Return the [x, y] coordinate for the center point of the cell that contains the specified text.  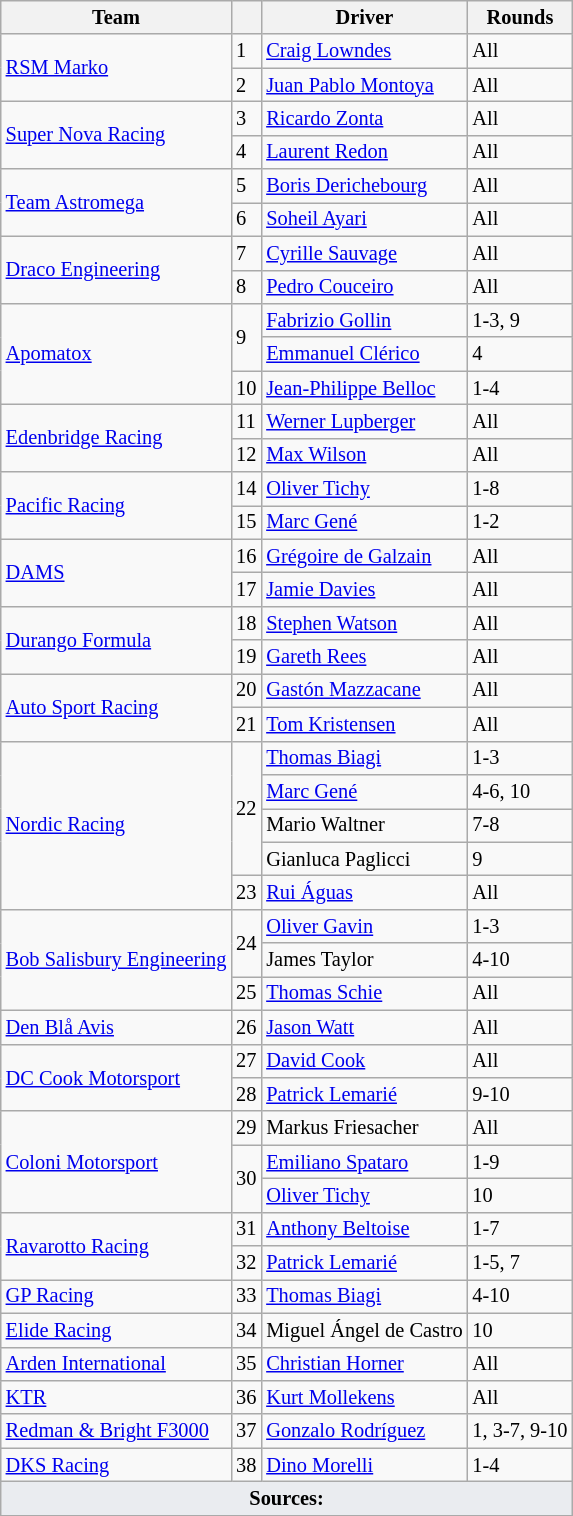
Arden International [116, 1364]
Gianluca Paglicci [364, 859]
Super Nova Racing [116, 134]
26 [246, 1027]
Pedro Couceiro [364, 287]
35 [246, 1364]
1-3, 9 [520, 320]
Werner Lupberger [364, 421]
Thomas Schie [364, 993]
9-10 [520, 1094]
Gastón Mazzacane [364, 690]
Stephen Watson [364, 623]
Gareth Rees [364, 657]
17 [246, 589]
Anthony Beltoise [364, 1229]
1-5, 7 [520, 1263]
Ravarotto Racing [116, 1246]
32 [246, 1263]
Markus Friesacher [364, 1128]
1-9 [520, 1162]
30 [246, 1178]
Apomatox [116, 354]
12 [246, 455]
Elide Racing [116, 1330]
Laurent Redon [364, 152]
Team Astromega [116, 202]
James Taylor [364, 960]
Soheil Ayari [364, 219]
Tom Kristensen [364, 724]
Redman & Bright F3000 [116, 1431]
6 [246, 219]
1-2 [520, 522]
Grégoire de Galzain [364, 556]
1, 3-7, 9-10 [520, 1431]
Cyrille Sauvage [364, 253]
Boris Derichebourg [364, 186]
Emmanuel Clérico [364, 354]
DC Cook Motorsport [116, 1078]
Kurt Mollekens [364, 1397]
David Cook [364, 1061]
25 [246, 993]
Craig Lowndes [364, 51]
Dino Morelli [364, 1465]
Jamie Davies [364, 589]
DAMS [116, 572]
Team [116, 17]
Coloni Motorsport [116, 1162]
27 [246, 1061]
34 [246, 1330]
Oliver Gavin [364, 926]
15 [246, 522]
Christian Horner [364, 1364]
Durango Formula [116, 640]
20 [246, 690]
Fabrizio Gollin [364, 320]
Jason Watt [364, 1027]
23 [246, 892]
Nordic Racing [116, 825]
Auto Sport Racing [116, 706]
4-6, 10 [520, 791]
Driver [364, 17]
1-7 [520, 1229]
11 [246, 421]
Jean-Philippe Belloc [364, 388]
Max Wilson [364, 455]
GP Racing [116, 1296]
7 [246, 253]
Emiliano Spataro [364, 1162]
Mario Waltner [364, 825]
16 [246, 556]
Draco Engineering [116, 270]
14 [246, 489]
22 [246, 808]
Pacific Racing [116, 506]
29 [246, 1128]
RSM Marko [116, 68]
3 [246, 118]
Miguel Ángel de Castro [364, 1330]
37 [246, 1431]
KTR [116, 1397]
24 [246, 942]
36 [246, 1397]
Ricardo Zonta [364, 118]
Den Blå Avis [116, 1027]
1-8 [520, 489]
38 [246, 1465]
1 [246, 51]
2 [246, 85]
18 [246, 623]
31 [246, 1229]
33 [246, 1296]
Juan Pablo Montoya [364, 85]
19 [246, 657]
Edenbridge Racing [116, 438]
Rounds [520, 17]
8 [246, 287]
28 [246, 1094]
Rui Águas [364, 892]
Bob Salisbury Engineering [116, 960]
5 [246, 186]
Gonzalo Rodríguez [364, 1431]
21 [246, 724]
Sources: [287, 1498]
7-8 [520, 825]
DKS Racing [116, 1465]
